Pinpoint the cell where the given text exists, returning its (X, Y) midpoint coordinate. 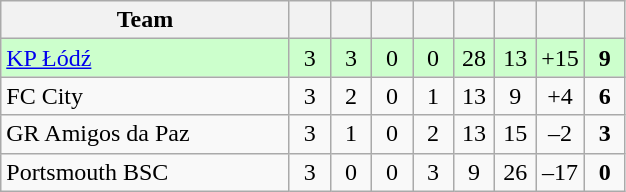
Portsmouth BSC (146, 172)
–2 (560, 134)
KP Łódź (146, 58)
15 (516, 134)
28 (474, 58)
GR Amigos da Paz (146, 134)
FC City (146, 96)
Team (146, 20)
–17 (560, 172)
+15 (560, 58)
26 (516, 172)
+4 (560, 96)
6 (604, 96)
